Locate the cell with the specified text and output its (x, y) center coordinate. 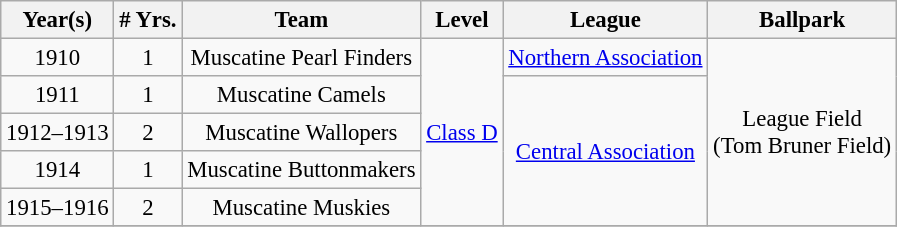
Team (302, 20)
Class D (462, 133)
1912–1913 (58, 133)
Muscatine Wallopers (302, 133)
League Field (Tom Bruner Field) (802, 133)
1911 (58, 95)
Muscatine Muskies (302, 208)
Ballpark (802, 20)
# Yrs. (148, 20)
1914 (58, 170)
Northern Association (606, 58)
1910 (58, 58)
Muscatine Camels (302, 95)
League (606, 20)
Level (462, 20)
1915–1916 (58, 208)
Muscatine Pearl Finders (302, 58)
Muscatine Buttonmakers (302, 170)
Central Association (606, 151)
Year(s) (58, 20)
